Scan for the cell matching the given text and deliver its [X, Y] coordinate at center. 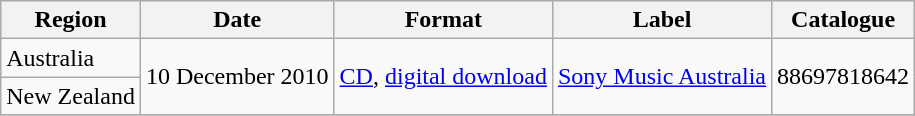
Format [443, 20]
Australia [71, 58]
CD, digital download [443, 77]
Date [237, 20]
Sony Music Australia [662, 77]
Catalogue [844, 20]
New Zealand [71, 96]
Region [71, 20]
Label [662, 20]
88697818642 [844, 77]
10 December 2010 [237, 77]
